Return the (x, y) coordinate for the center point of the cell that contains the specified text.  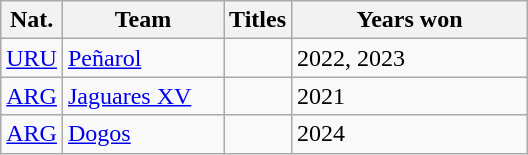
Years won (410, 20)
2021 (410, 96)
2024 (410, 134)
URU (32, 58)
Jaguares XV (142, 96)
Nat. (32, 20)
Peñarol (142, 58)
Team (142, 20)
Titles (258, 20)
2022, 2023 (410, 58)
Dogos (142, 134)
